Pinpoint the cell where the given text exists, returning its [x, y] midpoint coordinate. 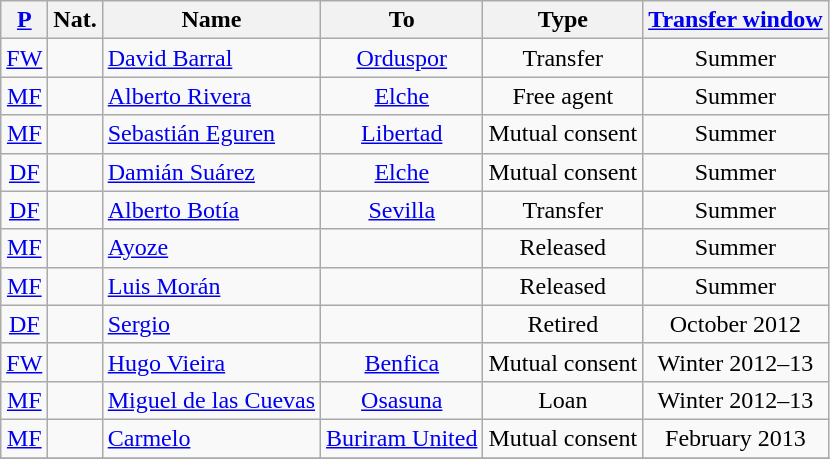
Ayoze [211, 248]
February 2013 [736, 438]
Retired [563, 324]
P [24, 20]
Luis Morán [211, 286]
Alberto Botía [211, 210]
Free agent [563, 96]
Libertad [402, 134]
Carmelo [211, 438]
Hugo Vieira [211, 362]
Miguel de las Cuevas [211, 400]
Sergio [211, 324]
Alberto Rivera [211, 96]
Damián Suárez [211, 172]
To [402, 20]
Buriram United [402, 438]
Type [563, 20]
Sevilla [402, 210]
Loan [563, 400]
Osasuna [402, 400]
Benfica [402, 362]
Name [211, 20]
October 2012 [736, 324]
Sebastián Eguren [211, 134]
Orduspor [402, 58]
Transfer window [736, 20]
David Barral [211, 58]
Nat. [75, 20]
